Identify which cell holds the provided text, then report its (x, y) central coordinate. 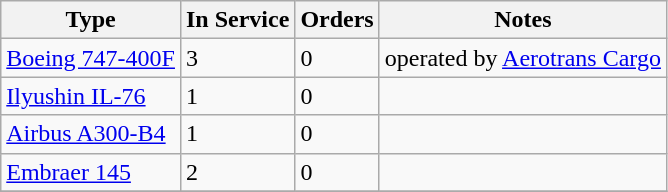
Notes (522, 20)
Type (91, 20)
operated by Aerotrans Cargo (522, 58)
2 (237, 172)
Boeing 747-400F (91, 58)
Airbus A300-B4 (91, 134)
Ilyushin IL-76 (91, 96)
Orders (337, 20)
Embraer 145 (91, 172)
3 (237, 58)
In Service (237, 20)
